Extract the (x, y) coordinate from the center of the cell holding the provided text.  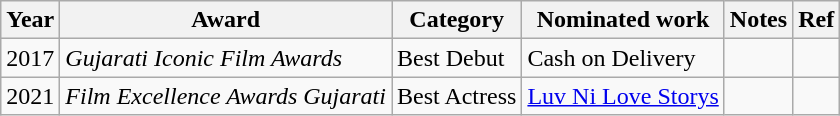
2021 (30, 96)
Best Debut (457, 58)
Nominated work (623, 20)
Gujarati Iconic Film Awards (226, 58)
Category (457, 20)
Ref (816, 20)
Best Actress (457, 96)
Film Excellence Awards Gujarati (226, 96)
Luv Ni Love Storys (623, 96)
Notes (758, 20)
Cash on Delivery (623, 58)
Award (226, 20)
2017 (30, 58)
Year (30, 20)
